Search for the cell housing the specified text and yield its [X, Y] center coordinate. 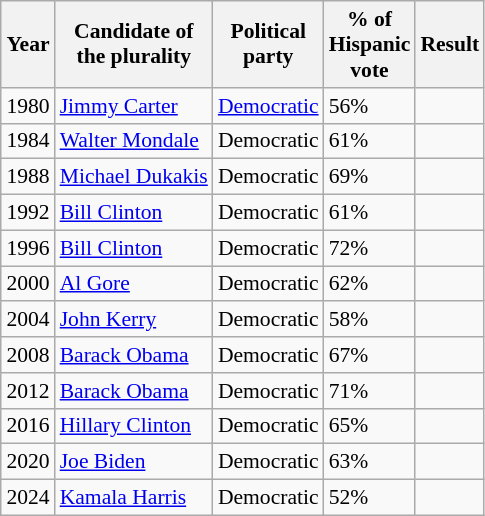
John Kerry [134, 319]
1980 [28, 105]
2000 [28, 284]
71% [370, 390]
1988 [28, 177]
69% [370, 177]
2016 [28, 426]
Hillary Clinton [134, 426]
1992 [28, 212]
Michael Dukakis [134, 177]
63% [370, 462]
Year [28, 44]
2008 [28, 355]
Walter Mondale [134, 141]
67% [370, 355]
Result [450, 44]
1996 [28, 248]
2024 [28, 497]
Al Gore [134, 284]
72% [370, 248]
2004 [28, 319]
1984 [28, 141]
% ofHispanicvote [370, 44]
Political party [268, 44]
Kamala Harris [134, 497]
2020 [28, 462]
56% [370, 105]
2012 [28, 390]
58% [370, 319]
Jimmy Carter [134, 105]
Candidate ofthe plurality [134, 44]
Joe Biden [134, 462]
65% [370, 426]
52% [370, 497]
62% [370, 284]
